Pinpoint the cell where the given text exists, returning its (X, Y) midpoint coordinate. 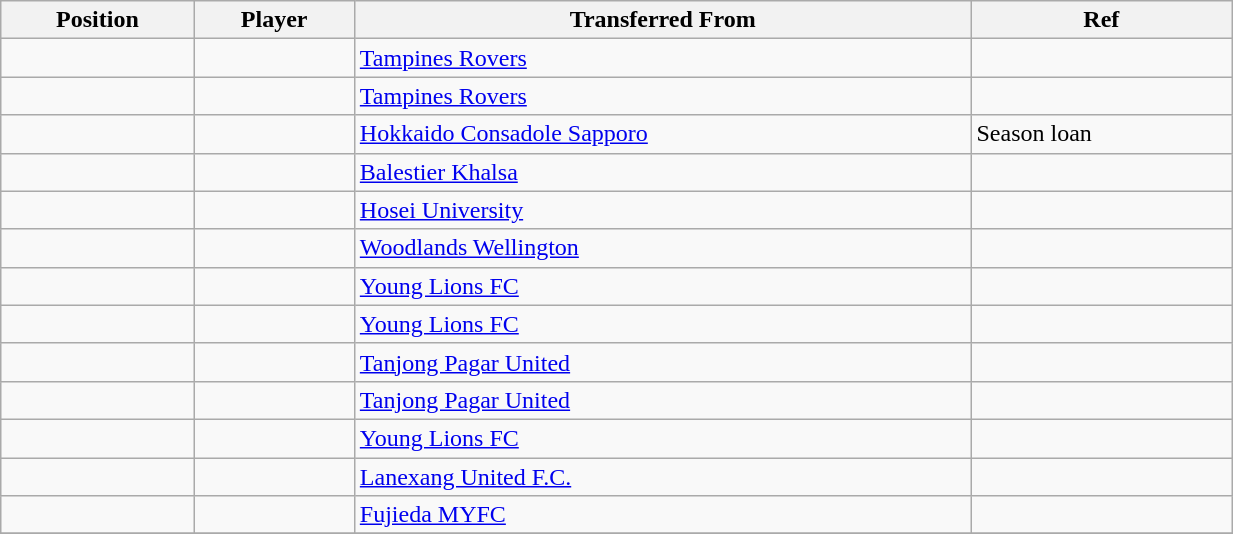
Balestier Khalsa (662, 172)
Fujieda MYFC (662, 515)
Transferred From (662, 20)
Ref (1102, 20)
Player (274, 20)
Position (98, 20)
Season loan (1102, 134)
Woodlands Wellington (662, 248)
Lanexang United F.C. (662, 477)
Hosei University (662, 210)
Hokkaido Consadole Sapporo (662, 134)
